For the text-containing cell, return its midpoint in [x, y] coordinate format. 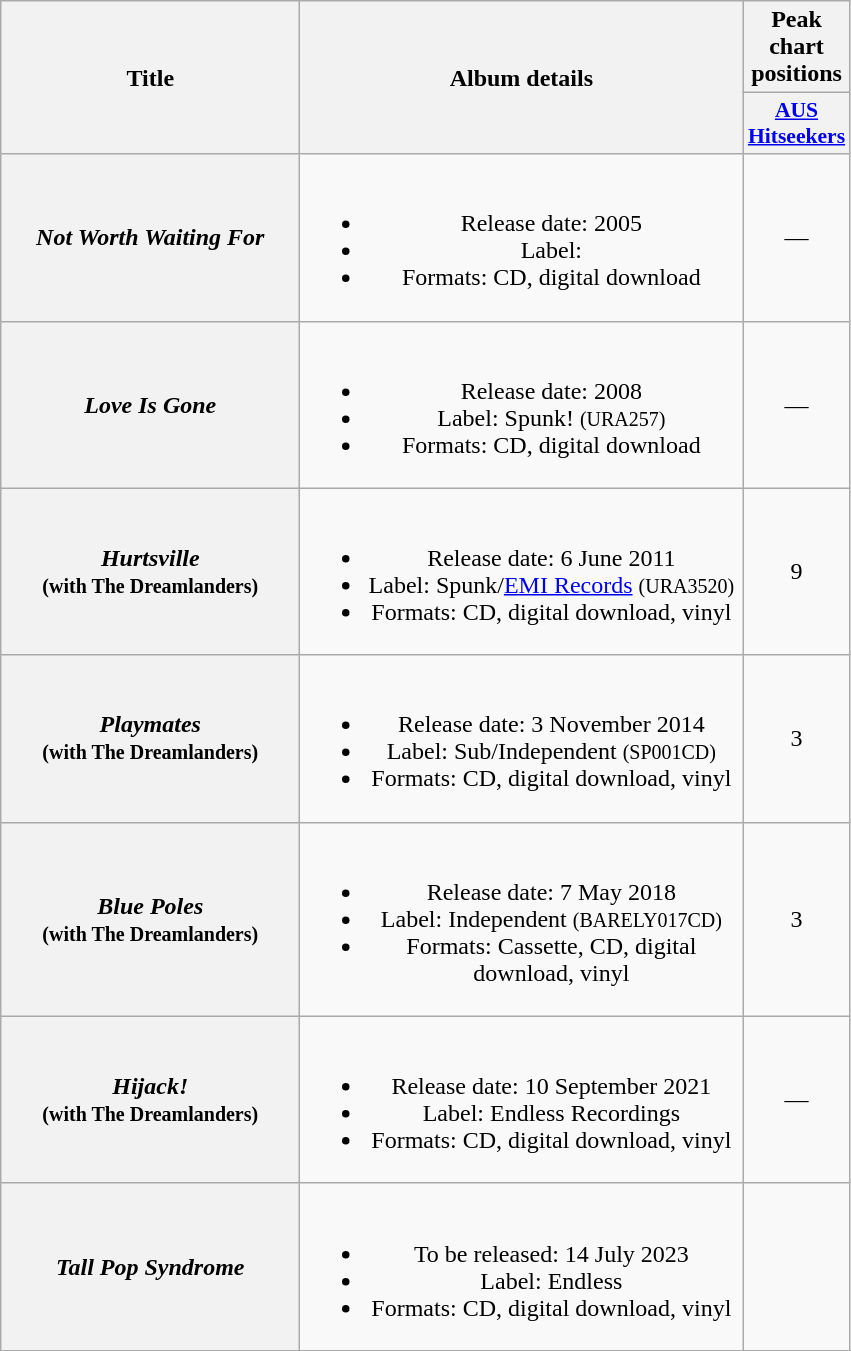
Release date: 2008Label: Spunk! (URA257)Formats: CD, digital download [522, 404]
Release date: 6 June 2011Label: Spunk/EMI Records (URA3520)Formats: CD, digital download, vinyl [522, 572]
Hijack! (with The Dreamlanders) [150, 1100]
Tall Pop Syndrome [150, 1266]
Album details [522, 78]
Release date: 7 May 2018Label: Independent (BARELY017CD)Formats: Cassette, CD, digital download, vinyl [522, 919]
Release date: 3 November 2014Label: Sub/Independent (SP001CD)Formats: CD, digital download, vinyl [522, 738]
To be released: 14 July 2023Label: EndlessFormats: CD, digital download, vinyl [522, 1266]
Peak chart positions [796, 47]
Playmates (with The Dreamlanders) [150, 738]
Hurtsville(with The Dreamlanders) [150, 572]
Release date: 10 September 2021Label: Endless RecordingsFormats: CD, digital download, vinyl [522, 1100]
Title [150, 78]
Love Is Gone [150, 404]
AUS Hitseekers [796, 124]
Not Worth Waiting For [150, 238]
9 [796, 572]
Release date: 2005Label:Formats: CD, digital download [522, 238]
Blue Poles (with The Dreamlanders) [150, 919]
